For the text-containing cell, return its midpoint in (X, Y) coordinate format. 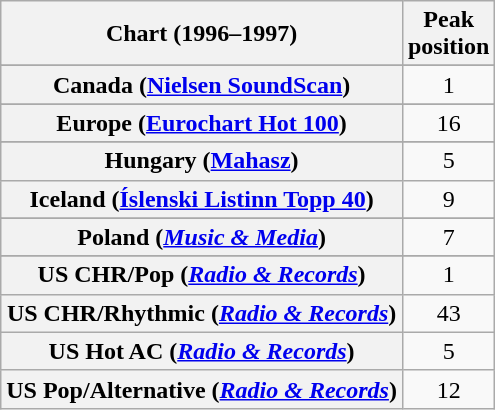
Hungary (Mahasz) (202, 161)
US Hot AC (Radio & Records) (202, 351)
Europe (Eurochart Hot 100) (202, 123)
Poland (Music & Media) (202, 237)
43 (448, 313)
9 (448, 199)
Peakposition (448, 34)
US Pop/Alternative (Radio & Records) (202, 389)
Chart (1996–1997) (202, 34)
Iceland (Íslenski Listinn Topp 40) (202, 199)
Canada (Nielsen SoundScan) (202, 85)
12 (448, 389)
7 (448, 237)
US CHR/Rhythmic (Radio & Records) (202, 313)
US CHR/Pop (Radio & Records) (202, 275)
16 (448, 123)
